Pinpoint the cell where the given text exists, returning its [X, Y] midpoint coordinate. 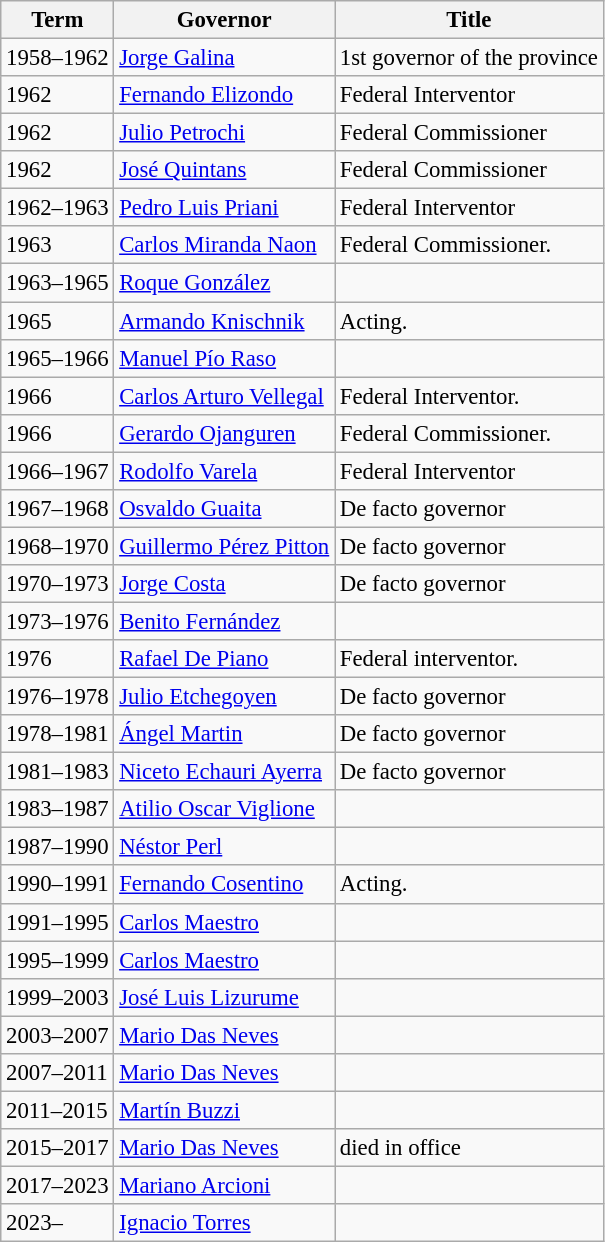
1976 [58, 659]
1967–1968 [58, 509]
1965 [58, 321]
Julio Petrochi [224, 133]
1962–1963 [58, 208]
1981–1983 [58, 772]
Mariano Arcioni [224, 1185]
Julio Etchegoyen [224, 697]
Martín Buzzi [224, 1110]
2007–2011 [58, 1073]
2003–2007 [58, 1035]
Fernando Cosentino [224, 885]
2015–2017 [58, 1148]
Niceto Echauri Ayerra [224, 772]
Pedro Luis Priani [224, 208]
1999–2003 [58, 997]
Benito Fernández [224, 621]
Carlos Arturo Vellegal [224, 396]
Federal Interventor. [470, 396]
Rodolfo Varela [224, 471]
Roque González [224, 283]
died in office [470, 1148]
1958–1962 [58, 58]
José Quintans [224, 170]
1995–1999 [58, 960]
Governor [224, 20]
Title [470, 20]
1973–1976 [58, 621]
Ángel Martin [224, 734]
Term [58, 20]
Fernando Elizondo [224, 95]
2017–2023 [58, 1185]
1st governor of the province [470, 58]
1991–1995 [58, 922]
Manuel Pío Raso [224, 358]
Gerardo Ojanguren [224, 433]
1965–1966 [58, 358]
Federal interventor. [470, 659]
1963 [58, 245]
1976–1978 [58, 697]
1963–1965 [58, 283]
Jorge Costa [224, 584]
Osvaldo Guaita [224, 509]
1990–1991 [58, 885]
1968–1970 [58, 546]
1966–1967 [58, 471]
1983–1987 [58, 809]
1987–1990 [58, 847]
2011–2015 [58, 1110]
Rafael De Piano [224, 659]
Ignacio Torres [224, 1223]
Carlos Miranda Naon [224, 245]
Guillermo Pérez Pitton [224, 546]
Armando Knischnik [224, 321]
Atilio Oscar Viglione [224, 809]
Jorge Galina [224, 58]
2023– [58, 1223]
José Luis Lizurume [224, 997]
1970–1973 [58, 584]
Néstor Perl [224, 847]
1978–1981 [58, 734]
